Return the (x, y) coordinate for the center point of the cell that contains the specified text.  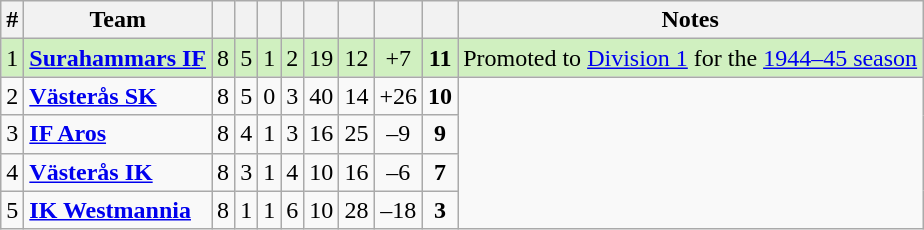
Team (118, 20)
IK Westmannia (118, 210)
# (12, 20)
–6 (398, 172)
Surahammars IF (118, 58)
28 (356, 210)
40 (322, 96)
+26 (398, 96)
Västerås SK (118, 96)
–18 (398, 210)
IF Aros (118, 134)
25 (356, 134)
Promoted to Division 1 for the 1944–45 season (690, 58)
9 (440, 134)
Västerås IK (118, 172)
+7 (398, 58)
–9 (398, 134)
7 (440, 172)
6 (292, 210)
Notes (690, 20)
19 (322, 58)
11 (440, 58)
0 (270, 96)
12 (356, 58)
14 (356, 96)
